Identify which cell holds the provided text, then report its [X, Y] central coordinate. 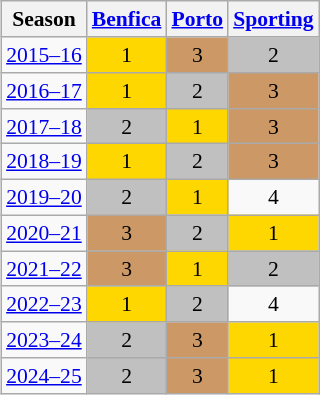
2019–20 [44, 197]
Porto [197, 19]
Season [44, 19]
Benfica [127, 19]
2024–25 [44, 376]
2018–19 [44, 162]
2023–24 [44, 340]
2016–17 [44, 91]
2021–22 [44, 269]
2017–18 [44, 126]
2015–16 [44, 55]
Sporting [274, 19]
2020–21 [44, 233]
2022–23 [44, 304]
